Scan for the cell matching the given text and deliver its (x, y) coordinate at center. 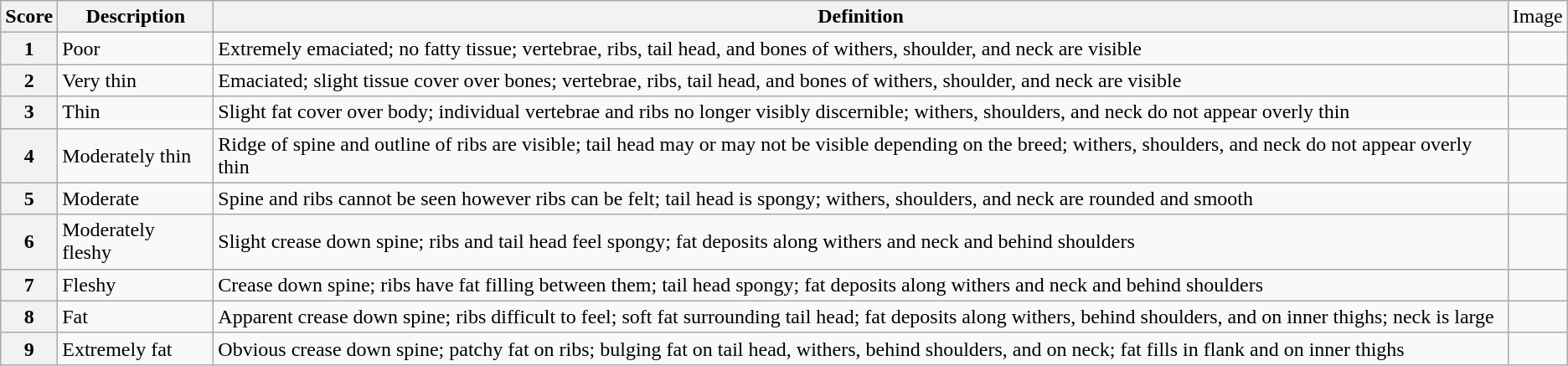
Slight crease down spine; ribs and tail head feel spongy; fat deposits along withers and neck and behind shoulders (861, 241)
8 (29, 317)
Poor (136, 49)
5 (29, 198)
Score (29, 17)
4 (29, 156)
Thin (136, 112)
Fat (136, 317)
Moderate (136, 198)
Very thin (136, 80)
Crease down spine; ribs have fat filling between them; tail head spongy; fat deposits along withers and neck and behind shoulders (861, 285)
2 (29, 80)
Description (136, 17)
3 (29, 112)
Moderately fleshy (136, 241)
Slight fat cover over body; individual vertebrae and ribs no longer visibly discernible; withers, shoulders, and neck do not appear overly thin (861, 112)
7 (29, 285)
1 (29, 49)
Fleshy (136, 285)
Extremely fat (136, 348)
9 (29, 348)
Definition (861, 17)
Extremely emaciated; no fatty tissue; vertebrae, ribs, tail head, and bones of withers, shoulder, and neck are visible (861, 49)
Spine and ribs cannot be seen however ribs can be felt; tail head is spongy; withers, shoulders, and neck are rounded and smooth (861, 198)
Image (1538, 17)
Emaciated; slight tissue cover over bones; vertebrae, ribs, tail head, and bones of withers, shoulder, and neck are visible (861, 80)
Moderately thin (136, 156)
6 (29, 241)
